For the text-containing cell, return its midpoint in [x, y] coordinate format. 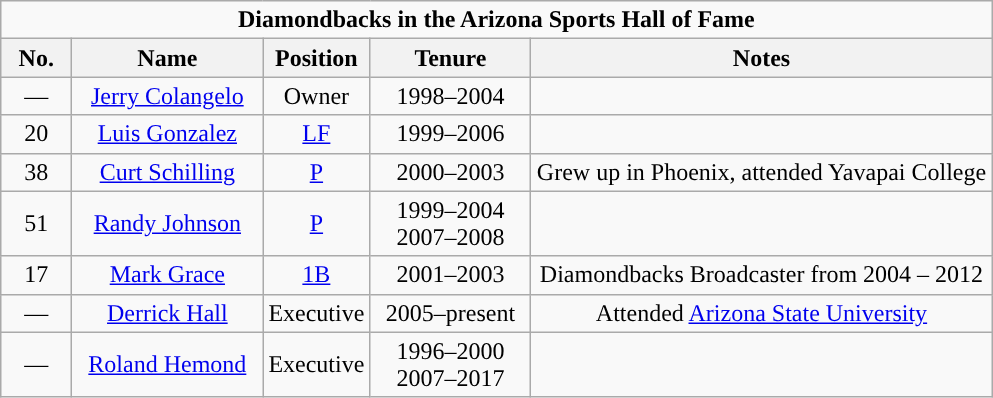
Notes [762, 58]
Name [168, 58]
1B [316, 275]
1996–20002007–2017 [450, 364]
Owner [316, 96]
2000–2003 [450, 172]
2005–present [450, 313]
No. [36, 58]
Position [316, 58]
Randy Johnson [168, 224]
Diamondbacks in the Arizona Sports Hall of Fame [496, 20]
Grew up in Phoenix, attended Yavapai College [762, 172]
LF [316, 134]
Diamondbacks Broadcaster from 2004 – 2012 [762, 275]
38 [36, 172]
Tenure [450, 58]
1999–2006 [450, 134]
17 [36, 275]
Luis Gonzalez [168, 134]
1998–2004 [450, 96]
2001–2003 [450, 275]
Mark Grace [168, 275]
Attended Arizona State University [762, 313]
20 [36, 134]
Derrick Hall [168, 313]
Curt Schilling [168, 172]
Jerry Colangelo [168, 96]
51 [36, 224]
Roland Hemond [168, 364]
1999–20042007–2008 [450, 224]
